Capture the cell that displays the provided text and extract its (x, y) central coordinate. 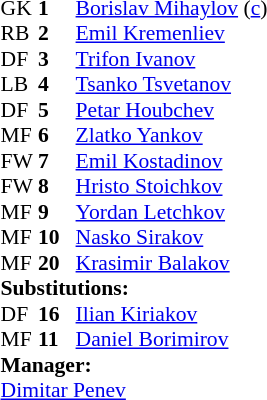
RB (20, 33)
2 (57, 33)
20 (57, 263)
10 (57, 237)
8 (57, 187)
5 (57, 110)
3 (57, 59)
9 (57, 212)
16 (57, 314)
4 (57, 85)
7 (57, 161)
LB (20, 85)
6 (57, 135)
11 (57, 339)
